From the cell containing the given text, extract its center point as (x, y) coordinate. 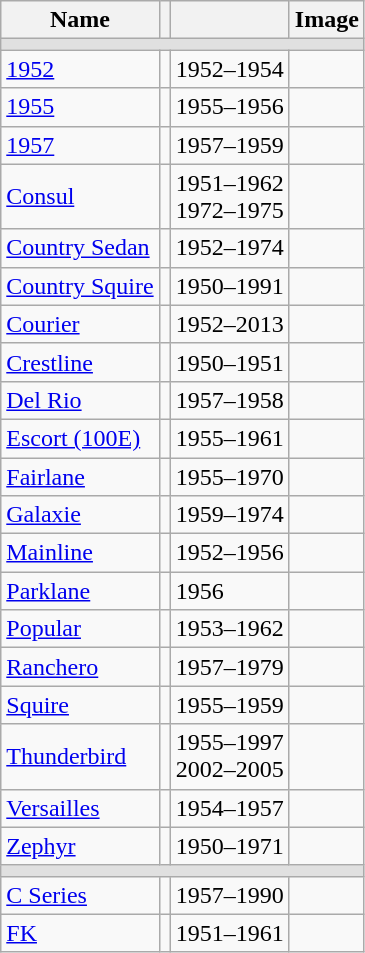
1957 (80, 145)
Country Squire (80, 286)
1950–1991 (230, 286)
Escort (100E) (80, 438)
1954–1957 (230, 808)
1951–19621972–1975 (230, 196)
1955–1997 2002–2005 (230, 756)
Parklane (80, 591)
1957–1990 (230, 895)
Versailles (80, 808)
Image (326, 20)
1957–1979 (230, 667)
1959–1974 (230, 515)
Thunderbird (80, 756)
1951–1961 (230, 933)
1955–1970 (230, 477)
1952–1954 (230, 69)
FK (80, 933)
Squire (80, 705)
1952 (80, 69)
Consul (80, 196)
Del Rio (80, 400)
1952–1974 (230, 248)
1955–1959 (230, 705)
Zephyr (80, 846)
1952–1956 (230, 553)
1955–1961 (230, 438)
Country Sedan (80, 248)
1957–1958 (230, 400)
1952–2013 (230, 324)
Popular (80, 629)
C Series (80, 895)
Crestline (80, 362)
1950–1971 (230, 846)
Name (80, 20)
1956 (230, 591)
1957–1959 (230, 145)
Fairlane (80, 477)
1955–1956 (230, 107)
1955 (80, 107)
1953–1962 (230, 629)
Courier (80, 324)
Mainline (80, 553)
1950–1951 (230, 362)
Ranchero (80, 667)
Galaxie (80, 515)
